Output the (x, y) coordinate of the center of the cell containing the given text.  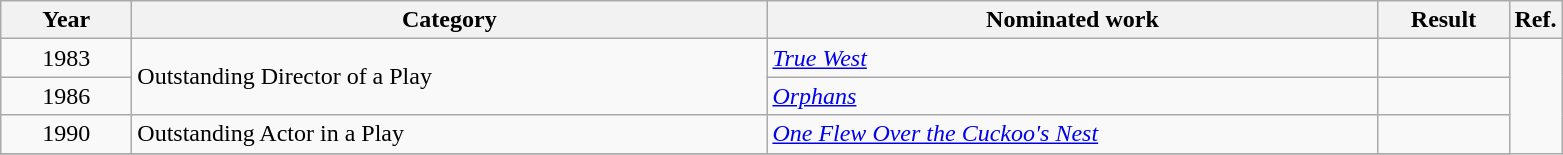
Ref. (1536, 20)
Outstanding Director of a Play (450, 77)
Outstanding Actor in a Play (450, 134)
Category (450, 20)
One Flew Over the Cuckoo's Nest (1072, 134)
1990 (66, 134)
Nominated work (1072, 20)
Orphans (1072, 96)
1986 (66, 96)
Year (66, 20)
Result (1444, 20)
1983 (66, 58)
True West (1072, 58)
